Determine the (X, Y) coordinate at the center of the cell enclosing the given text.  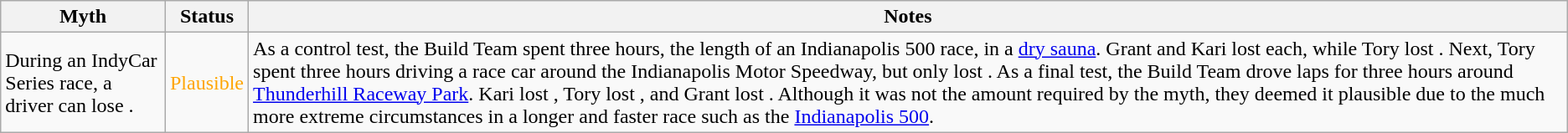
Notes (908, 17)
Plausible (206, 82)
Status (206, 17)
During an IndyCar Series race, a driver can lose . (84, 82)
Myth (84, 17)
